Return the [x, y] coordinate for the center point of the cell that contains the specified text.  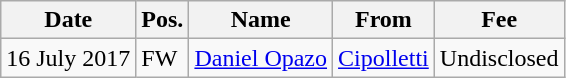
Pos. [162, 20]
Daniel Opazo [261, 58]
Name [261, 20]
Fee [499, 20]
Undisclosed [499, 58]
From [384, 20]
16 July 2017 [68, 58]
Date [68, 20]
FW [162, 58]
Cipolletti [384, 58]
